Pinpoint the cell where the given text exists, returning its (X, Y) midpoint coordinate. 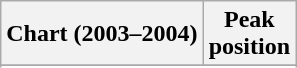
Chart (2003–2004) (102, 34)
Peakposition (249, 34)
